Return the (X, Y) coordinate for the center point of the cell that contains the specified text.  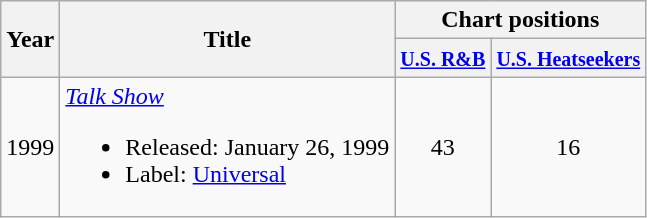
1999 (30, 147)
Year (30, 39)
U.S. Heatseekers (568, 58)
Title (228, 39)
Talk ShowReleased: January 26, 1999Label: Universal (228, 147)
43 (443, 147)
16 (568, 147)
Chart positions (520, 20)
U.S. R&B (443, 58)
